For the text-containing cell, return its midpoint in [X, Y] coordinate format. 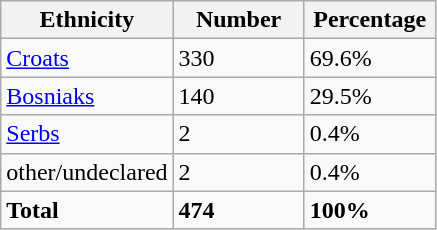
other/undeclared [87, 172]
29.5% [370, 96]
Croats [87, 58]
Number [238, 20]
Total [87, 210]
474 [238, 210]
Bosniaks [87, 96]
100% [370, 210]
Ethnicity [87, 20]
69.6% [370, 58]
140 [238, 96]
330 [238, 58]
Serbs [87, 134]
Percentage [370, 20]
